Determine the (X, Y) coordinate at the center of the cell enclosing the given text.  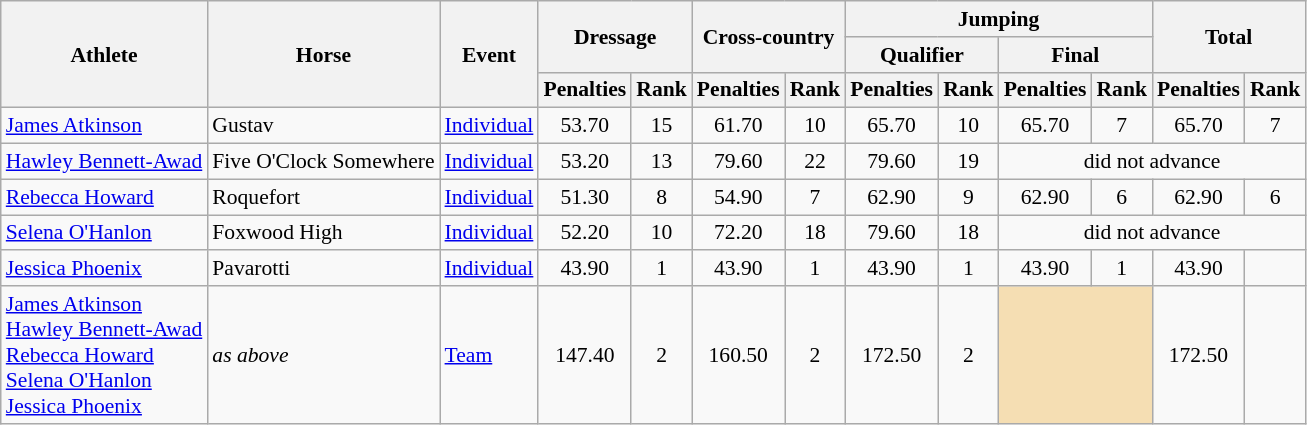
Foxwood High (323, 233)
James Atkinson (104, 126)
72.20 (738, 233)
Total (1228, 36)
54.90 (738, 197)
15 (662, 126)
52.20 (584, 233)
Jessica Phoenix (104, 269)
53.20 (584, 162)
James AtkinsonHawley Bennett-AwadRebecca HowardSelena O'HanlonJessica Phoenix (104, 355)
51.30 (584, 197)
Selena O'Hanlon (104, 233)
61.70 (738, 126)
147.40 (584, 355)
8 (662, 197)
Pavarotti (323, 269)
Team (490, 355)
22 (816, 162)
19 (968, 162)
Rebecca Howard (104, 197)
Event (490, 54)
Roquefort (323, 197)
160.50 (738, 355)
13 (662, 162)
Horse (323, 54)
9 (968, 197)
Cross-country (768, 36)
53.70 (584, 126)
Gustav (323, 126)
Qualifier (922, 55)
Athlete (104, 54)
Final (1076, 55)
as above (323, 355)
Hawley Bennett-Awad (104, 162)
Dressage (614, 36)
Jumping (998, 19)
Five O'Clock Somewhere (323, 162)
